Output the (X, Y) coordinate of the center of the cell containing the given text.  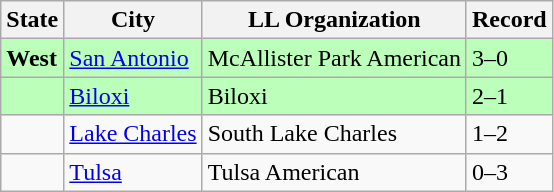
State (32, 20)
City (133, 20)
LL Organization (334, 20)
Record (509, 20)
Tulsa (133, 172)
Tulsa American (334, 172)
South Lake Charles (334, 134)
2–1 (509, 96)
McAllister Park American (334, 58)
San Antonio (133, 58)
West (32, 58)
0–3 (509, 172)
Lake Charles (133, 134)
1–2 (509, 134)
3–0 (509, 58)
